Identify which cell holds the provided text, then report its (X, Y) central coordinate. 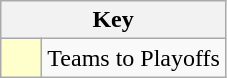
Teams to Playoffs (134, 58)
Key (114, 20)
